From the cell containing the given text, extract its center point as (X, Y) coordinate. 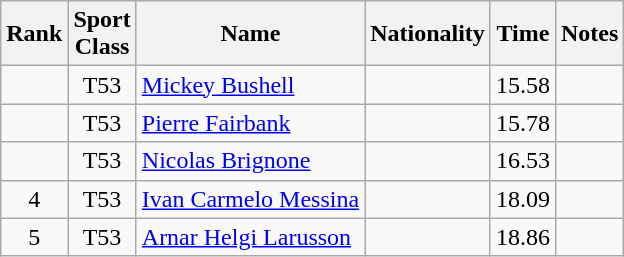
15.78 (522, 123)
Ivan Carmelo Messina (250, 199)
Nicolas Brignone (250, 161)
16.53 (522, 161)
4 (34, 199)
Name (250, 34)
Rank (34, 34)
Notes (589, 34)
18.09 (522, 199)
Mickey Bushell (250, 85)
Pierre Fairbank (250, 123)
18.86 (522, 237)
Arnar Helgi Larusson (250, 237)
Nationality (428, 34)
SportClass (102, 34)
5 (34, 237)
15.58 (522, 85)
Time (522, 34)
